For the text-containing cell, return its midpoint in (x, y) coordinate format. 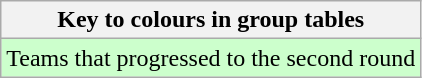
Teams that progressed to the second round (211, 58)
Key to colours in group tables (211, 20)
